Scan for the cell matching the given text and deliver its (x, y) coordinate at center. 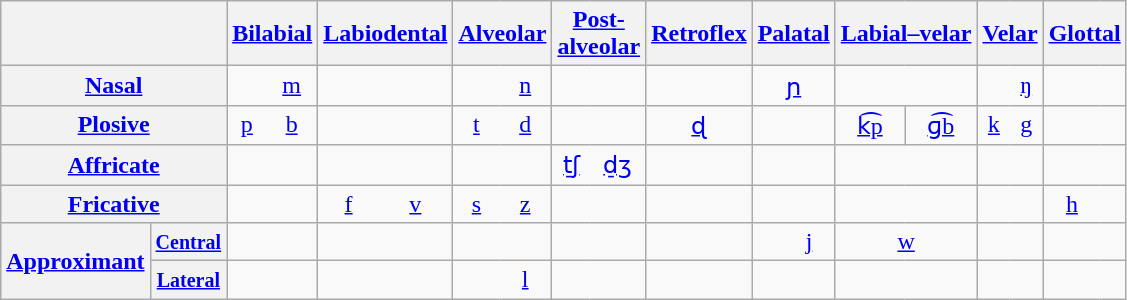
j (810, 242)
t (476, 125)
Bilabial (272, 34)
Retroflex (700, 34)
s (476, 203)
d̠ʒ (618, 165)
Post-alveolar (599, 34)
p (247, 125)
Glottal (1084, 34)
Velar (1010, 34)
f (348, 203)
m (292, 86)
Affricate (114, 165)
Lateral (188, 280)
k (994, 125)
ɲ (794, 86)
v (416, 203)
d (526, 125)
Palatal (794, 34)
Fricative (114, 203)
w (906, 242)
t̠ʃ (571, 165)
k͡p (870, 125)
Plosive (114, 125)
Central (188, 242)
h (1072, 203)
ɖ (700, 125)
b (292, 125)
ɡ͡b (941, 125)
Alveolar (502, 34)
g (1026, 125)
z (526, 203)
l (526, 280)
ŋ (1026, 86)
Labial–velar (906, 34)
n (526, 86)
Approximant (76, 261)
Labiodental (386, 34)
Nasal (114, 86)
